Scan for the cell matching the given text and deliver its (X, Y) coordinate at center. 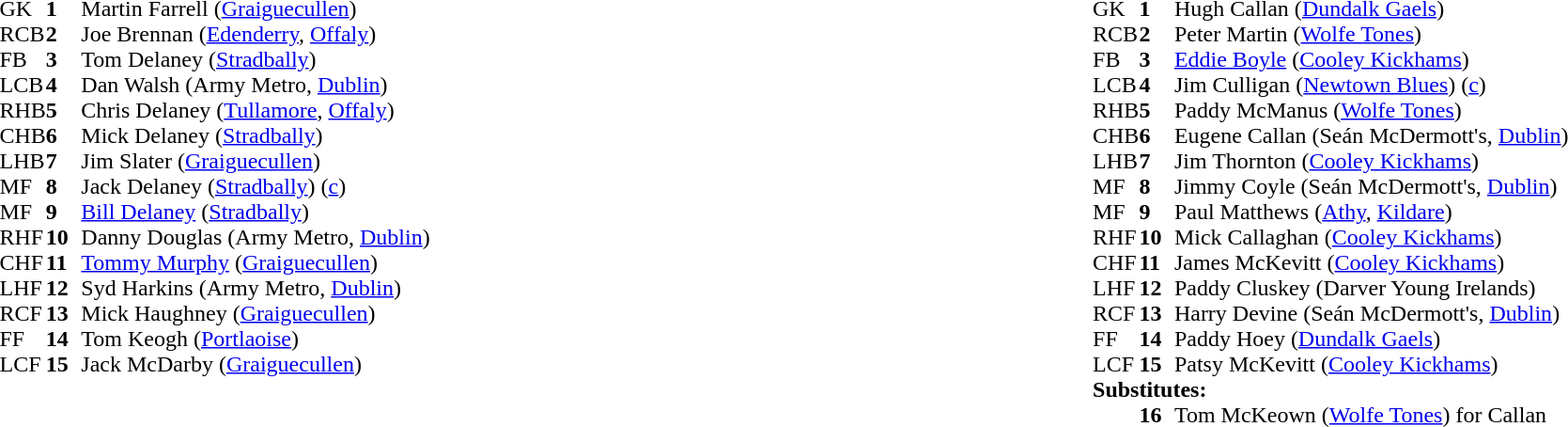
Mick Haughney (Graiguecullen) (256, 314)
Jack Delaney (Stradbally) (c) (256, 186)
Danny Douglas (Army Metro, Dublin) (256, 237)
Mick Delaney (Stradbally) (256, 135)
Tom Keogh (Portlaoise) (256, 339)
Tom Delaney (Stradbally) (256, 60)
Jim Slater (Graiguecullen) (256, 162)
Syd Harkins (Army Metro, Dublin) (256, 288)
Substitutes: (1330, 389)
Joe Brennan (Edenderry, Offaly) (256, 34)
Bill Delaney (Stradbally) (256, 213)
Dan Walsh (Army Metro, Dublin) (256, 85)
Tommy Murphy (Graiguecullen) (256, 263)
Jack McDarby (Graiguecullen) (256, 365)
Chris Delaney (Tullamore, Offaly) (256, 111)
